Pinpoint the cell where the given text exists, returning its [X, Y] midpoint coordinate. 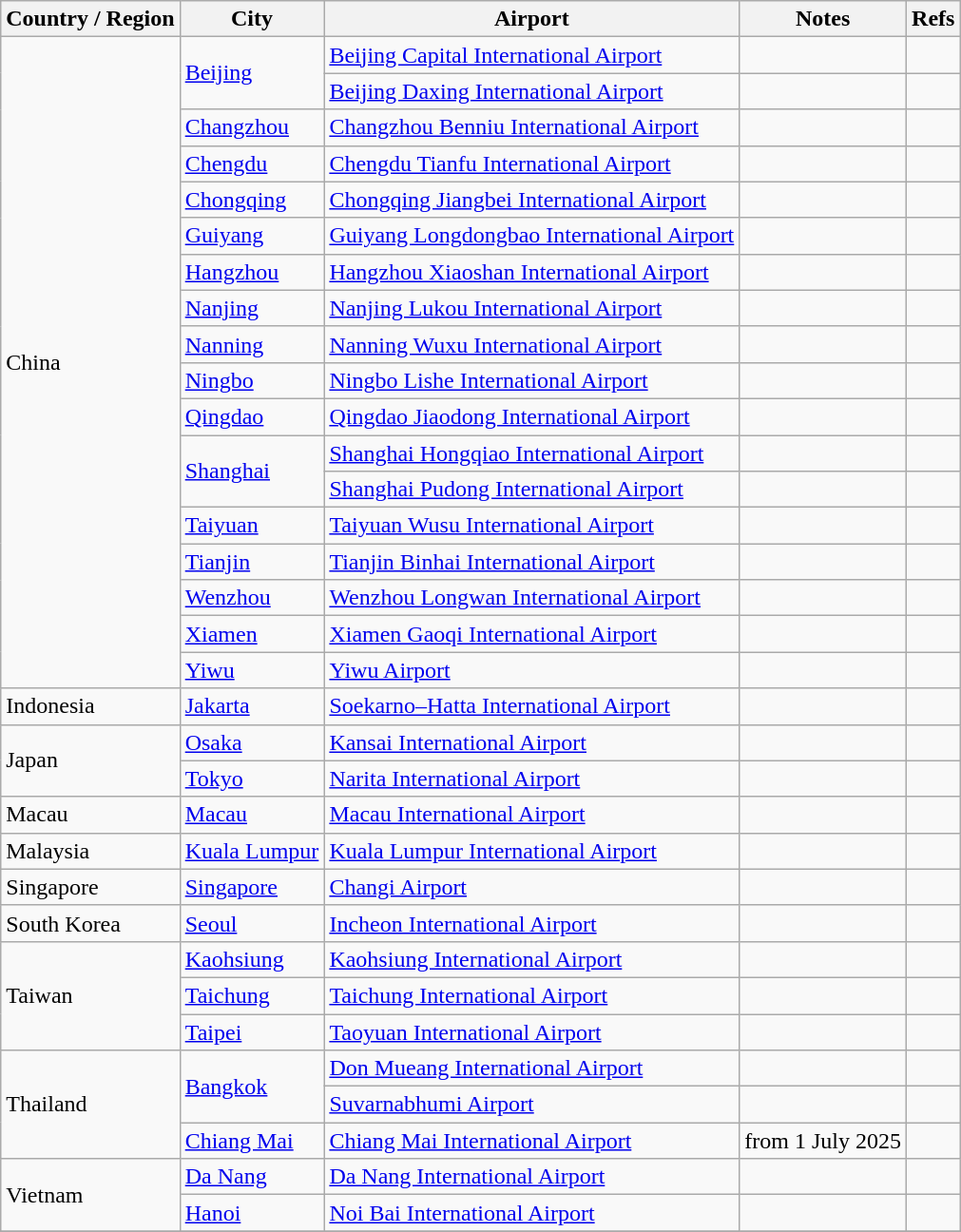
Bangkok [252, 1087]
Changzhou [252, 127]
Hanoi [252, 1213]
Yiwu Airport [532, 670]
Tokyo [252, 779]
Macau International Airport [532, 815]
Hangzhou [252, 272]
Beijing Daxing International Airport [532, 91]
Yiwu [252, 670]
Osaka [252, 742]
Taoyuan International Airport [532, 1031]
Changi Airport [532, 887]
Kaohsiung [252, 959]
Wenzhou Longwan International Airport [532, 598]
Indonesia [90, 706]
Taiyuan [252, 526]
Hangzhou Xiaoshan International Airport [532, 272]
Chongqing [252, 200]
Chiang Mai International Airport [532, 1141]
Guiyang [252, 236]
Malaysia [90, 851]
Qingdao Jiaodong International Airport [532, 416]
Da Nang International Airport [532, 1177]
Tianjin Binhai International Airport [532, 562]
Xiamen [252, 634]
Nanning Wuxu International Airport [532, 344]
Beijing Capital International Airport [532, 55]
Taichung International Airport [532, 995]
Wenzhou [252, 598]
Soekarno–Hatta International Airport [532, 706]
Suvarnabhumi Airport [532, 1105]
Chengdu Tianfu International Airport [532, 164]
Da Nang [252, 1177]
Country / Region [90, 19]
Nanning [252, 344]
Taiyuan Wusu International Airport [532, 526]
Nanjing [252, 308]
Nanjing Lukou International Airport [532, 308]
Jakarta [252, 706]
Shanghai Pudong International Airport [532, 490]
Don Mueang International Airport [532, 1068]
Refs [933, 19]
Seoul [252, 923]
Vietnam [90, 1195]
City [252, 19]
Airport [532, 19]
Kaohsiung International Airport [532, 959]
Taipei [252, 1031]
Ningbo [252, 380]
Taiwan [90, 995]
Chongqing Jiangbei International Airport [532, 200]
Noi Bai International Airport [532, 1213]
Narita International Airport [532, 779]
Tianjin [252, 562]
Qingdao [252, 416]
Shanghai [252, 472]
Taichung [252, 995]
Chiang Mai [252, 1141]
Changzhou Benniu International Airport [532, 127]
Kansai International Airport [532, 742]
Chengdu [252, 164]
Xiamen Gaoqi International Airport [532, 634]
Incheon International Airport [532, 923]
from 1 July 2025 [823, 1141]
Shanghai Hongqiao International Airport [532, 453]
Guiyang Longdongbao International Airport [532, 236]
Japan [90, 760]
Beijing [252, 73]
Thailand [90, 1105]
Kuala Lumpur International Airport [532, 851]
South Korea [90, 923]
Notes [823, 19]
Kuala Lumpur [252, 851]
Ningbo Lishe International Airport [532, 380]
China [90, 363]
